Find where the given text appears and provide that cell's center as (X, Y) coordinate. 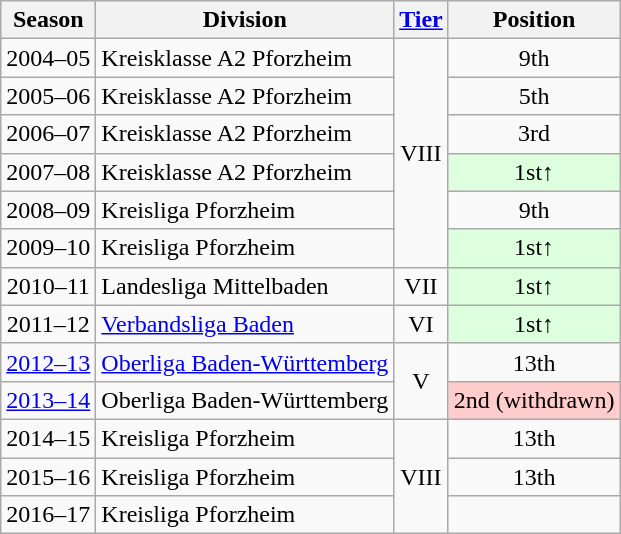
2006–07 (48, 134)
Verbandsliga Baden (245, 324)
V (422, 381)
3rd (534, 134)
2008–09 (48, 210)
2016–17 (48, 515)
2007–08 (48, 172)
2004–05 (48, 58)
2009–10 (48, 248)
VII (422, 286)
2005–06 (48, 96)
2011–12 (48, 324)
2014–15 (48, 438)
2012–13 (48, 362)
Season (48, 20)
Division (245, 20)
Tier (422, 20)
Position (534, 20)
VI (422, 324)
Landesliga Mittelbaden (245, 286)
2010–11 (48, 286)
2nd (withdrawn) (534, 400)
2013–14 (48, 400)
2015–16 (48, 477)
5th (534, 96)
